Extract the [x, y] coordinate from the center of the cell holding the provided text.  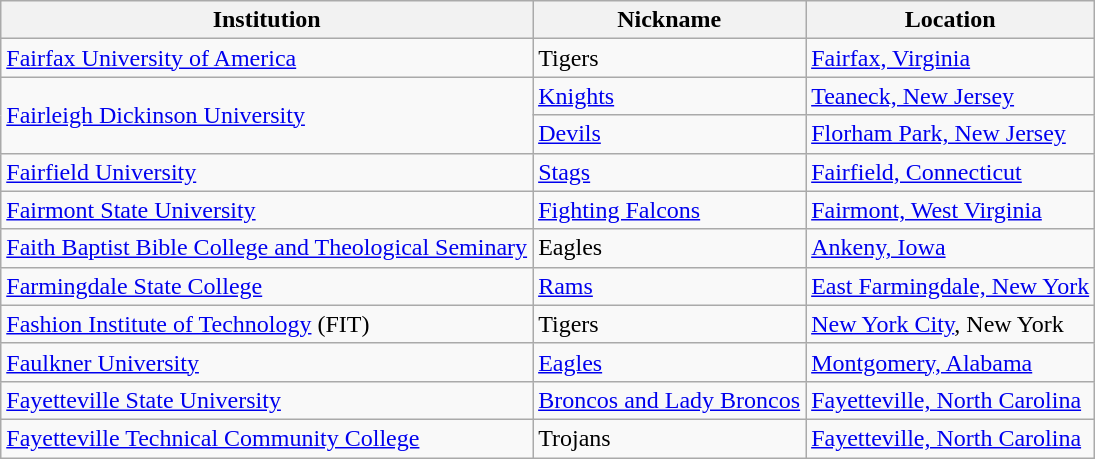
Fighting Falcons [670, 210]
Teaneck, New Jersey [950, 96]
Broncos and Lady Broncos [670, 400]
Fairmont State University [267, 210]
Ankeny, Iowa [950, 248]
Knights [670, 96]
Fayetteville State University [267, 400]
Montgomery, Alabama [950, 362]
Florham Park, New Jersey [950, 134]
Fairfax, Virginia [950, 58]
Location [950, 20]
Trojans [670, 438]
Nickname [670, 20]
Institution [267, 20]
Farmingdale State College [267, 286]
Faith Baptist Bible College and Theological Seminary [267, 248]
Faulkner University [267, 362]
Fairmont, West Virginia [950, 210]
Fashion Institute of Technology (FIT) [267, 324]
Fairfield University [267, 172]
Fairleigh Dickinson University [267, 115]
Fayetteville Technical Community College [267, 438]
Fairfax University of America [267, 58]
New York City, New York [950, 324]
Rams [670, 286]
Devils [670, 134]
East Farmingdale, New York [950, 286]
Fairfield, Connecticut [950, 172]
Stags [670, 172]
